Output the (X, Y) coordinate of the center of the cell containing the given text.  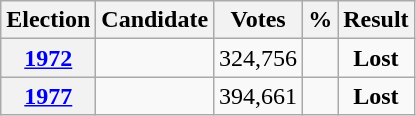
1972 (48, 58)
Votes (258, 20)
Election (48, 20)
1977 (48, 96)
394,661 (258, 96)
% (320, 20)
324,756 (258, 58)
Result (376, 20)
Candidate (155, 20)
